Return the (x, y) coordinate for the center point of the cell that contains the specified text.  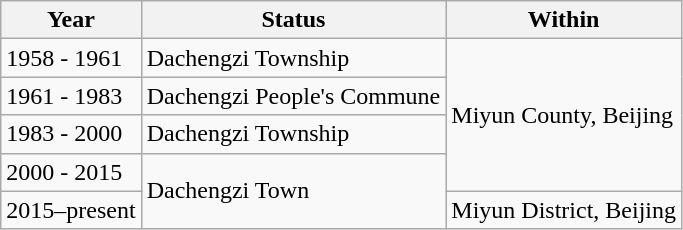
1961 - 1983 (71, 96)
Year (71, 20)
Status (294, 20)
1983 - 2000 (71, 134)
Miyun District, Beijing (564, 210)
2015–present (71, 210)
Within (564, 20)
2000 - 2015 (71, 172)
1958 - 1961 (71, 58)
Dachengzi People's Commune (294, 96)
Miyun County, Beijing (564, 115)
Dachengzi Town (294, 191)
